Capture the cell that displays the provided text and extract its (x, y) central coordinate. 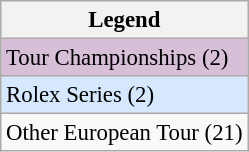
Rolex Series (2) (124, 95)
Tour Championships (2) (124, 58)
Legend (124, 20)
Other European Tour (21) (124, 133)
